Identify which cell holds the provided text, then report its [X, Y] central coordinate. 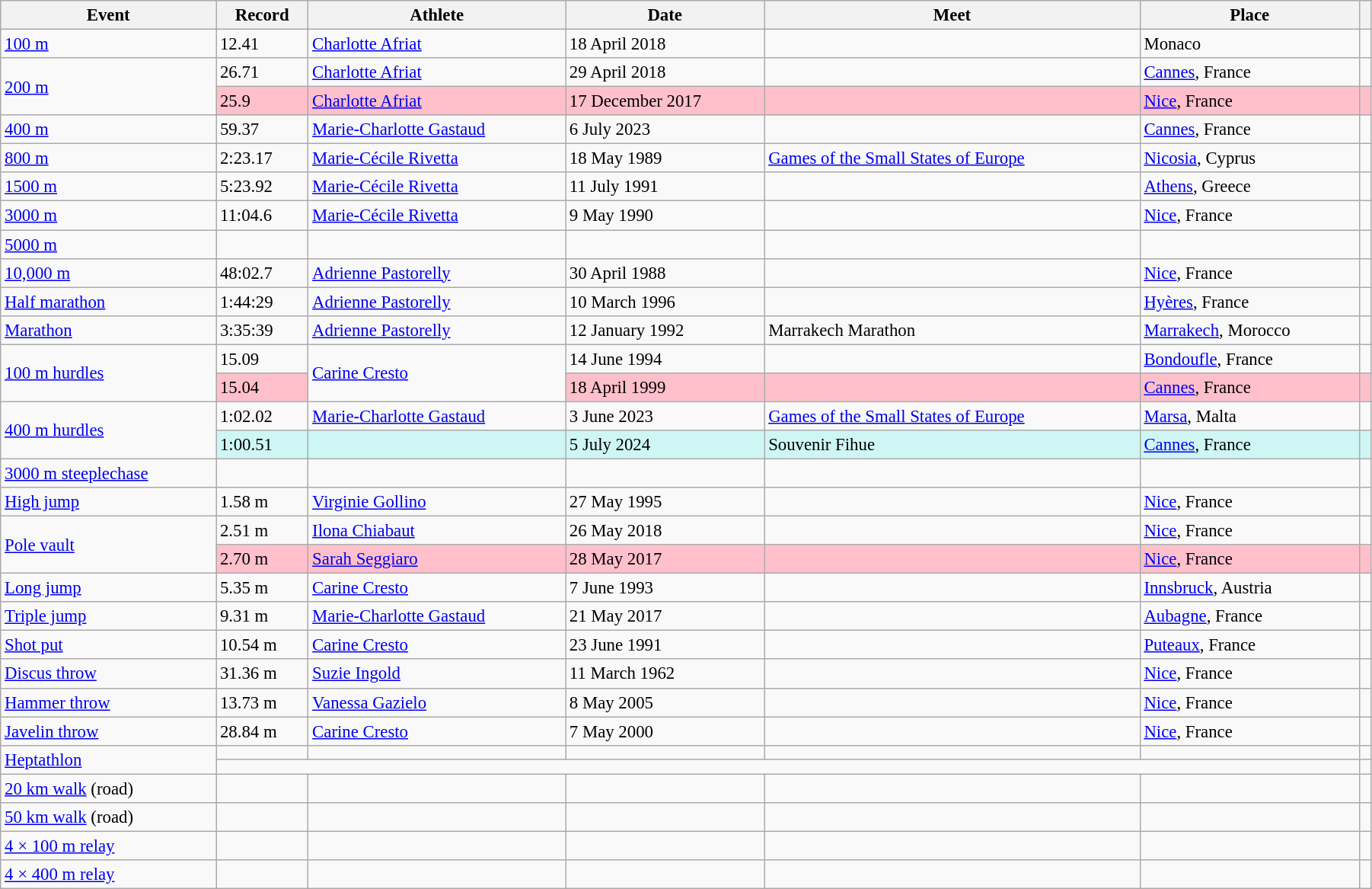
Suzie Ingold [437, 674]
13.73 m [262, 702]
20 km walk (road) [108, 788]
400 m [108, 130]
26.71 [262, 72]
Vanessa Gazielo [437, 702]
8 May 2005 [665, 702]
Puteaux, France [1249, 645]
Long jump [108, 588]
Discus throw [108, 674]
29 April 2018 [665, 72]
Virginie Gollino [437, 502]
2.51 m [262, 531]
28 May 2017 [665, 559]
100 m [108, 44]
1:00.51 [262, 445]
17 December 2017 [665, 101]
Athens, Greece [1249, 187]
Event [108, 15]
Shot put [108, 645]
Aubagne, France [1249, 616]
Record [262, 15]
Triple jump [108, 616]
18 April 2018 [665, 44]
Pole vault [108, 545]
800 m [108, 158]
High jump [108, 502]
31.36 m [262, 674]
10,000 m [108, 273]
26 May 2018 [665, 531]
Hammer throw [108, 702]
23 June 1991 [665, 645]
28.84 m [262, 731]
Sarah Seggiaro [437, 559]
12.41 [262, 44]
Marrakech, Morocco [1249, 330]
9 May 1990 [665, 216]
2:23.17 [262, 158]
12 January 1992 [665, 330]
5:23.92 [262, 187]
1:02.02 [262, 416]
7 June 1993 [665, 588]
15.09 [262, 359]
Marrakech Marathon [952, 330]
4 × 400 m relay [108, 875]
Hyères, France [1249, 302]
21 May 2017 [665, 616]
1.58 m [262, 502]
11 March 1962 [665, 674]
Nicosia, Cyprus [1249, 158]
50 km walk (road) [108, 817]
7 May 2000 [665, 731]
3 June 2023 [665, 416]
200 m [108, 87]
11 July 1991 [665, 187]
1:44:29 [262, 302]
3000 m steeplechase [108, 473]
15.04 [262, 388]
3000 m [108, 216]
14 June 1994 [665, 359]
Marsa, Malta [1249, 416]
11:04.6 [262, 216]
27 May 1995 [665, 502]
Souvenir Fihue [952, 445]
Marathon [108, 330]
6 July 2023 [665, 130]
Javelin throw [108, 731]
Athlete [437, 15]
Place [1249, 15]
Half marathon [108, 302]
4 × 100 m relay [108, 846]
400 m hurdles [108, 430]
Bondoufle, France [1249, 359]
Date [665, 15]
9.31 m [262, 616]
Ilona Chiabaut [437, 531]
5000 m [108, 245]
Monaco [1249, 44]
5.35 m [262, 588]
Meet [952, 15]
5 July 2024 [665, 445]
25.9 [262, 101]
100 m hurdles [108, 373]
18 April 1999 [665, 388]
10.54 m [262, 645]
Innsbruck, Austria [1249, 588]
59.37 [262, 130]
10 March 1996 [665, 302]
18 May 1989 [665, 158]
Heptathlon [108, 759]
30 April 1988 [665, 273]
48:02.7 [262, 273]
2.70 m [262, 559]
3:35:39 [262, 330]
1500 m [108, 187]
